Provide the [X, Y] coordinate of the cell's center where the given text is located.  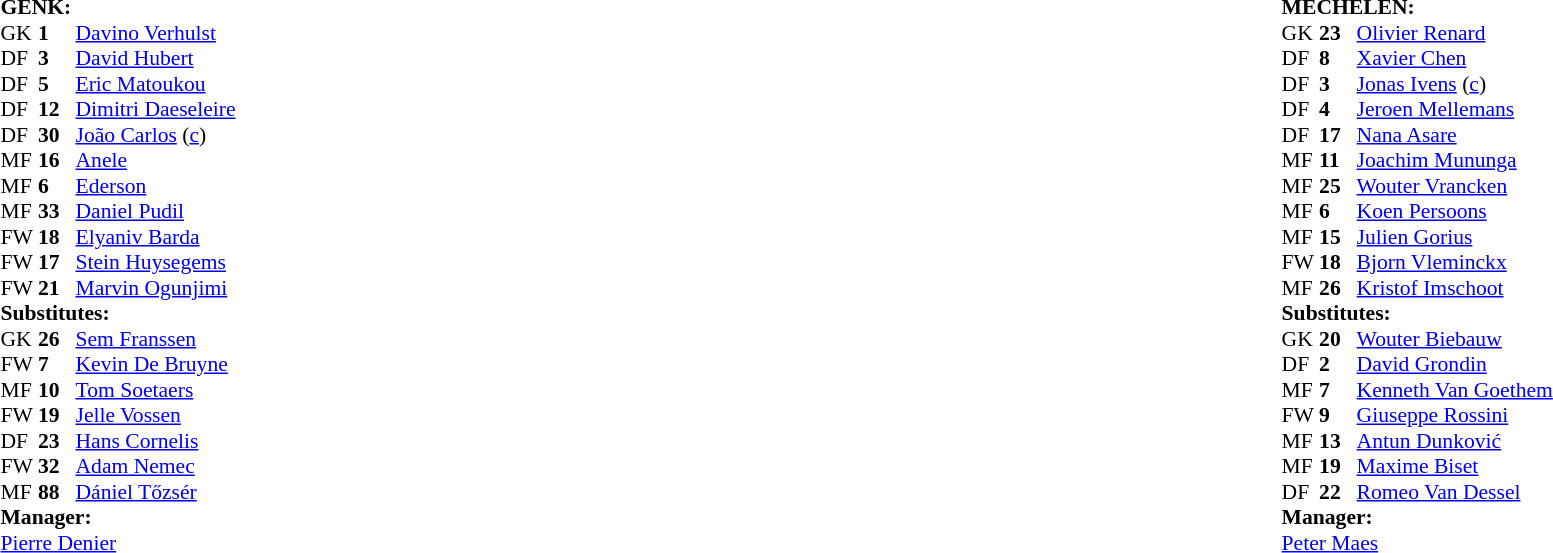
Xavier Chen [1455, 59]
Wouter Biebauw [1455, 339]
Stein Huysegems [156, 263]
Elyaniv Barda [156, 237]
Kristof Imschoot [1455, 288]
Joachim Mununga [1455, 161]
Davino Verhulst [156, 33]
David Grondin [1455, 365]
Bjorn Vleminckx [1455, 263]
Sem Franssen [156, 339]
32 [57, 467]
Adam Nemec [156, 467]
20 [1338, 339]
Antun Dunković [1455, 441]
Anele [156, 161]
11 [1338, 161]
22 [1338, 492]
Olivier Renard [1455, 33]
9 [1338, 415]
10 [57, 390]
33 [57, 211]
8 [1338, 59]
12 [57, 109]
Jonas Ivens (c) [1455, 84]
Tom Soetaers [156, 390]
Julien Gorius [1455, 237]
Marvin Ogunjimi [156, 288]
88 [57, 492]
5 [57, 84]
David Hubert [156, 59]
30 [57, 135]
Hans Cornelis [156, 441]
Maxime Biset [1455, 467]
2 [1338, 365]
13 [1338, 441]
Wouter Vrancken [1455, 186]
Ederson [156, 186]
Nana Asare [1455, 135]
Eric Matoukou [156, 84]
15 [1338, 237]
Giuseppe Rossini [1455, 415]
João Carlos (c) [156, 135]
Dániel Tőzsér [156, 492]
Jelle Vossen [156, 415]
Kevin De Bruyne [156, 365]
Daniel Pudil [156, 211]
21 [57, 288]
16 [57, 161]
Jeroen Mellemans [1455, 109]
Romeo Van Dessel [1455, 492]
Dimitri Daeseleire [156, 109]
1 [57, 33]
Koen Persoons [1455, 211]
Kenneth Van Goethem [1455, 390]
4 [1338, 109]
25 [1338, 186]
